Find where the given text appears and provide that cell's center as [x, y] coordinate. 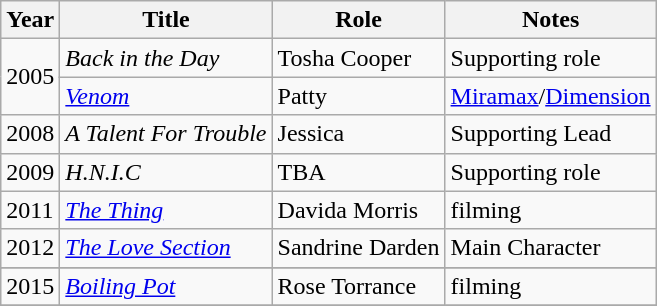
Jessica [358, 134]
TBA [358, 172]
Boiling Pot [166, 286]
Notes [550, 20]
Main Character [550, 248]
Supporting Lead [550, 134]
2012 [30, 248]
Tosha Cooper [358, 58]
Miramax/Dimension [550, 96]
2009 [30, 172]
2015 [30, 286]
A Talent For Trouble [166, 134]
Back in the Day [166, 58]
Venom [166, 96]
The Love Section [166, 248]
2008 [30, 134]
The Thing [166, 210]
Year [30, 20]
2005 [30, 77]
2011 [30, 210]
Role [358, 20]
Title [166, 20]
Sandrine Darden [358, 248]
H.N.I.C [166, 172]
Davida Morris [358, 210]
Rose Torrance [358, 286]
Patty [358, 96]
